Search for the cell housing the specified text and yield its (X, Y) center coordinate. 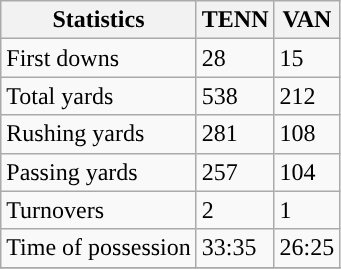
33:35 (235, 248)
Turnovers (99, 210)
108 (307, 134)
Statistics (99, 20)
Time of possession (99, 248)
TENN (235, 20)
104 (307, 172)
Rushing yards (99, 134)
257 (235, 172)
First downs (99, 58)
Passing yards (99, 172)
VAN (307, 20)
281 (235, 134)
1 (307, 210)
15 (307, 58)
26:25 (307, 248)
538 (235, 96)
2 (235, 210)
28 (235, 58)
212 (307, 96)
Total yards (99, 96)
